Search for the cell housing the specified text and yield its [x, y] center coordinate. 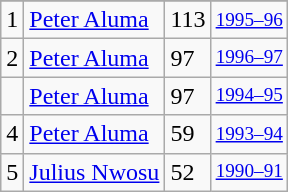
1993–94 [249, 134]
1996–97 [249, 58]
52 [188, 172]
Julius Nwosu [94, 172]
4 [12, 134]
1994–95 [249, 96]
59 [188, 134]
113 [188, 20]
1 [12, 20]
1990–91 [249, 172]
5 [12, 172]
1995–96 [249, 20]
2 [12, 58]
